Search for the cell housing the specified text and yield its [x, y] center coordinate. 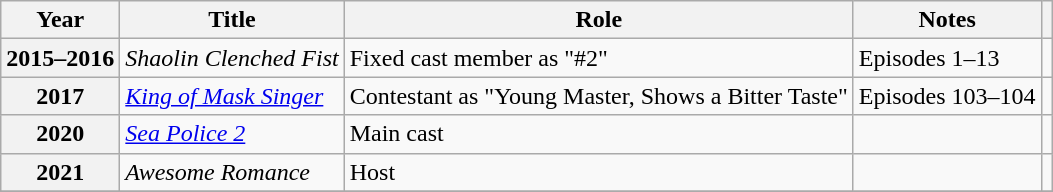
Episodes 1–13 [947, 58]
Sea Police 2 [232, 134]
Shaolin Clenched Fist [232, 58]
Episodes 103–104 [947, 96]
King of Mask Singer [232, 96]
2015–2016 [60, 58]
Title [232, 20]
Year [60, 20]
2021 [60, 172]
2020 [60, 134]
Role [598, 20]
Fixed cast member as "#2" [598, 58]
Notes [947, 20]
Host [598, 172]
Contestant as "Young Master, Shows a Bitter Taste" [598, 96]
2017 [60, 96]
Awesome Romance [232, 172]
Main cast [598, 134]
